Return the (X, Y) coordinate for the center point of the cell that contains the specified text.  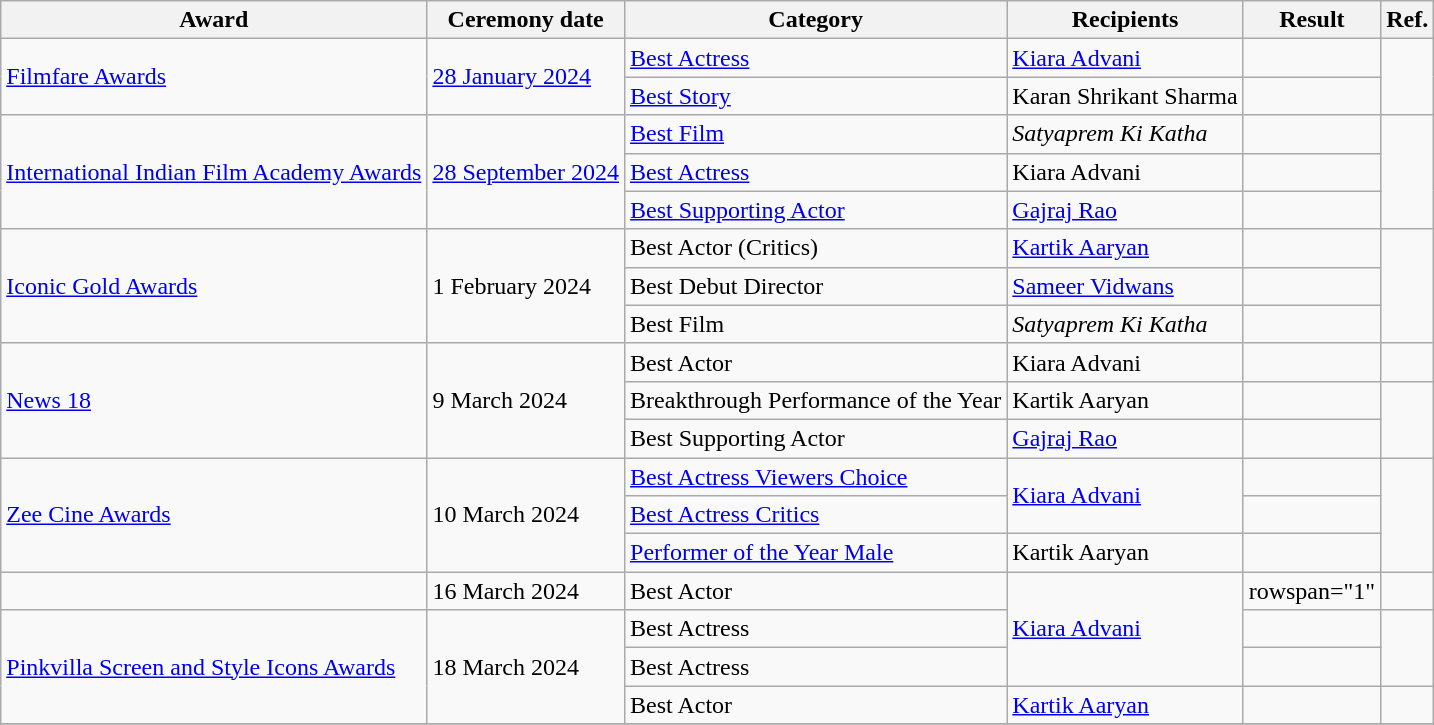
Iconic Gold Awards (214, 286)
Best Debut Director (816, 286)
Best Actress Viewers Choice (816, 477)
News 18 (214, 400)
1 February 2024 (526, 286)
Result (1312, 20)
Filmfare Awards (214, 77)
rowspan="1" (1312, 591)
10 March 2024 (526, 515)
Recipients (1125, 20)
28 September 2024 (526, 172)
Zee Cine Awards (214, 515)
Breakthrough Performance of the Year (816, 400)
Ref. (1408, 20)
16 March 2024 (526, 591)
Pinkvilla Screen and Style Icons Awards (214, 667)
Performer of the Year Male (816, 553)
Karan Shrikant Sharma (1125, 96)
28 January 2024 (526, 77)
18 March 2024 (526, 667)
Category (816, 20)
Best Actress Critics (816, 515)
Ceremony date (526, 20)
Sameer Vidwans (1125, 286)
Best Actor (Critics) (816, 248)
9 March 2024 (526, 400)
International Indian Film Academy Awards (214, 172)
Best Story (816, 96)
Award (214, 20)
